Return [X, Y] of the center of cell containing provided text 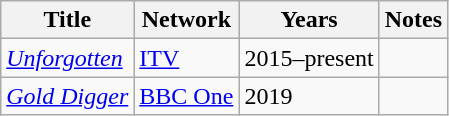
Years [309, 20]
BBC One [186, 96]
Unforgotten [68, 58]
Gold Digger [68, 96]
2019 [309, 96]
Title [68, 20]
2015–present [309, 58]
ITV [186, 58]
Network [186, 20]
Notes [413, 20]
